Provide the [X, Y] coordinate of the cell's center where the given text is located.  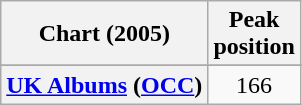
Peakposition [254, 34]
166 [254, 85]
Chart (2005) [104, 34]
UK Albums (OCC) [104, 85]
